For the text-containing cell, return its midpoint in [X, Y] coordinate format. 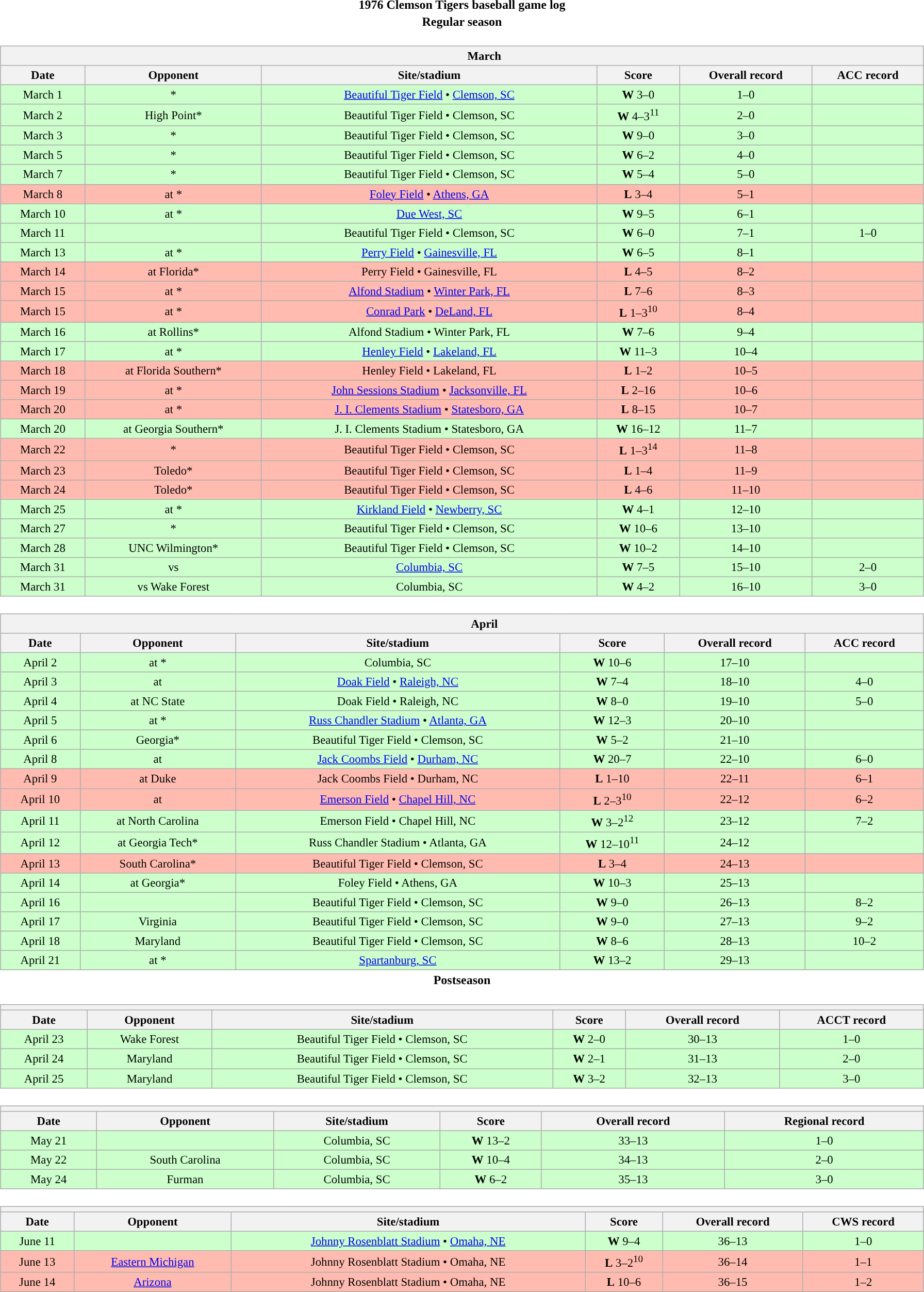
5–1 [746, 194]
33–13 [633, 1140]
W 2–1 [589, 1059]
April 10 [40, 799]
April 21 [40, 960]
23–12 [735, 821]
Arizona [153, 1282]
36–15 [733, 1282]
W 4–2 [638, 586]
April 18 [40, 941]
32–13 [703, 1078]
April 17 [40, 922]
12–10 [746, 509]
Due West, SC [429, 214]
April 3 [40, 682]
vs [173, 567]
April 8 [40, 759]
W 7–5 [638, 567]
April 11 [40, 821]
W 12–3 [613, 721]
Wake Forest [150, 1039]
9–2 [864, 922]
L 7–6 [638, 291]
April 12 [40, 843]
W 3–2 [589, 1078]
vs Wake Forest [173, 586]
Regional record [824, 1121]
L 3–210 [624, 1262]
Virginia [158, 922]
May 22 [48, 1159]
28–13 [735, 941]
15–10 [746, 567]
W 8–0 [613, 701]
W 9–4 [624, 1241]
April 2 [40, 662]
April 5 [40, 721]
W 3–0 [638, 94]
L 1–10 [613, 779]
L 1–314 [638, 449]
at Duke [158, 779]
March 11 [43, 233]
20–10 [735, 721]
W 9–5 [638, 214]
W 6–5 [638, 252]
March 13 [43, 252]
June 14 [37, 1282]
1–2 [863, 1282]
Eastern Michigan [153, 1262]
W 10–3 [613, 883]
March 14 [43, 271]
9–4 [746, 332]
W 16–12 [638, 429]
27–13 [735, 922]
April 9 [40, 779]
March 1 [43, 94]
W 10–2 [638, 548]
ACCT record [851, 1020]
L 4–5 [638, 271]
8–1 [746, 252]
April 4 [40, 701]
24–13 [735, 863]
March 22 [43, 449]
L 2–310 [613, 799]
22–12 [735, 799]
11–8 [746, 449]
7–2 [864, 821]
March 16 [43, 332]
March 28 [43, 548]
31–13 [703, 1059]
April 24 [44, 1059]
Conrad Park • DeLand, FL [429, 312]
Furman [185, 1179]
W 7–4 [613, 682]
35–13 [633, 1179]
at NC State [158, 701]
April 13 [40, 863]
at North Carolina [158, 821]
17–10 [735, 662]
April 6 [40, 740]
L 10–6 [624, 1282]
W 11–3 [638, 351]
22–11 [735, 779]
W 12–1011 [613, 843]
Spartanburg, SC [398, 960]
L 1–4 [638, 470]
June 11 [37, 1241]
10–4 [746, 351]
March 18 [43, 371]
John Sessions Stadium • Jacksonville, FL [429, 390]
High Point* [173, 115]
at Georgia* [158, 883]
W 7–6 [638, 332]
March 3 [43, 136]
7–1 [746, 233]
22–10 [735, 759]
30–13 [703, 1039]
March 19 [43, 390]
L 8–15 [638, 410]
18–10 [735, 682]
March 7 [43, 174]
Georgia* [158, 740]
March 17 [43, 351]
11–9 [746, 470]
36–13 [733, 1241]
March 10 [43, 214]
at Florida* [173, 271]
10–5 [746, 371]
March 23 [43, 470]
at Rollins* [173, 332]
L 2–16 [638, 390]
April [462, 624]
21–10 [735, 740]
May 21 [48, 1140]
W 6–0 [638, 233]
UNC Wilmington* [173, 548]
March 24 [43, 489]
L 1–310 [638, 312]
29–13 [735, 960]
W 20–7 [613, 759]
March 27 [43, 528]
36–14 [733, 1262]
May 24 [48, 1179]
April 14 [40, 883]
11–7 [746, 429]
8–3 [746, 291]
25–13 [735, 883]
10–2 [864, 941]
11–10 [746, 489]
W 5–4 [638, 174]
10–6 [746, 390]
L 1–2 [638, 371]
March 5 [43, 155]
W 10–4 [491, 1159]
W 4–311 [638, 115]
March 8 [43, 194]
Kirkland Field • Newberry, SC [429, 509]
at Georgia Tech* [158, 843]
March 2 [43, 115]
April 23 [44, 1039]
W 2–0 [589, 1039]
March 25 [43, 509]
April 25 [44, 1078]
at Georgia Southern* [173, 429]
at Florida Southern* [173, 371]
34–13 [633, 1159]
13–10 [746, 528]
16–10 [746, 586]
CWS record [863, 1222]
South Carolina* [158, 863]
14–10 [746, 548]
W 4–1 [638, 509]
10–7 [746, 410]
6–0 [864, 759]
March [462, 56]
19–10 [735, 701]
L 4–6 [638, 489]
South Carolina [185, 1159]
W 3–212 [613, 821]
April 16 [40, 902]
26–13 [735, 902]
June 13 [37, 1262]
1–1 [863, 1262]
W 5–2 [613, 740]
24–12 [735, 843]
8–4 [746, 312]
W 8–6 [613, 941]
6–2 [864, 799]
